Scan for the cell matching the given text and deliver its [x, y] coordinate at center. 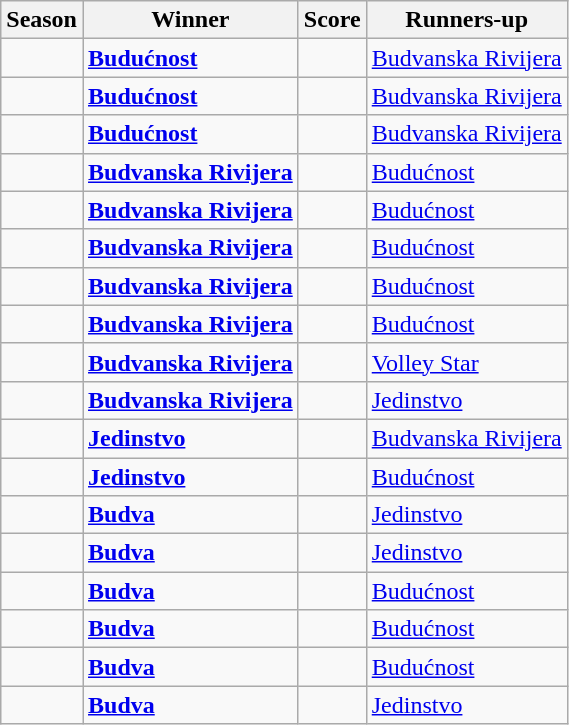
Winner [190, 20]
Score [332, 20]
Volley Star [466, 362]
Runners-up [466, 20]
Season [42, 20]
